Extract the (X, Y) coordinate from the center of the cell holding the provided text.  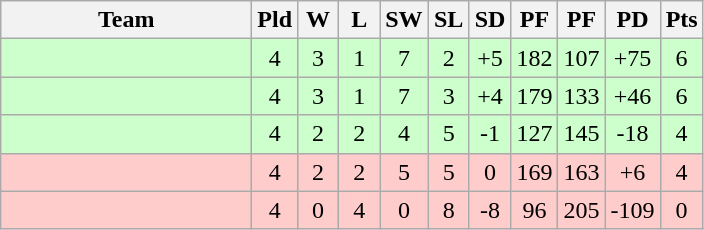
-18 (632, 134)
133 (582, 96)
PD (632, 20)
Team (126, 20)
-109 (632, 210)
Pld (275, 20)
182 (534, 58)
96 (534, 210)
107 (582, 58)
+6 (632, 172)
Pts (682, 20)
-1 (490, 134)
+75 (632, 58)
8 (448, 210)
+46 (632, 96)
SW (404, 20)
+4 (490, 96)
SD (490, 20)
127 (534, 134)
SL (448, 20)
L (360, 20)
W (318, 20)
163 (582, 172)
145 (582, 134)
179 (534, 96)
+5 (490, 58)
169 (534, 172)
-8 (490, 210)
205 (582, 210)
